Determine the (x, y) coordinate at the center of the cell enclosing the given text.  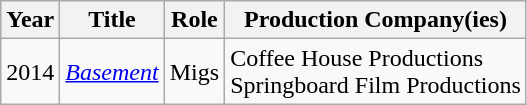
Title (112, 20)
Migs (194, 72)
Coffee House ProductionsSpringboard Film Productions (376, 72)
Production Company(ies) (376, 20)
Basement (112, 72)
2014 (30, 72)
Year (30, 20)
Role (194, 20)
